Search for the cell housing the specified text and yield its (X, Y) center coordinate. 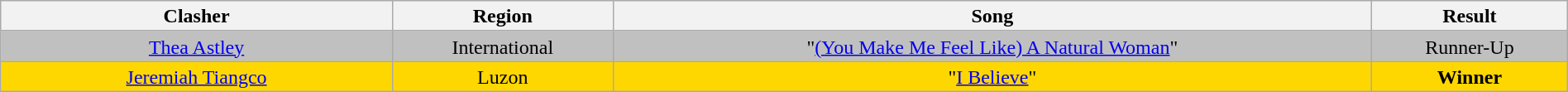
Luzon (503, 76)
"I Believe" (992, 76)
Clasher (197, 17)
Winner (1470, 76)
Thea Astley (197, 46)
Runner-Up (1470, 46)
International (503, 46)
Region (503, 17)
"(You Make Me Feel Like) A Natural Woman" (992, 46)
Result (1470, 17)
Song (992, 17)
Jeremiah Tiangco (197, 76)
